Locate the cell with the specified text and output its (x, y) center coordinate. 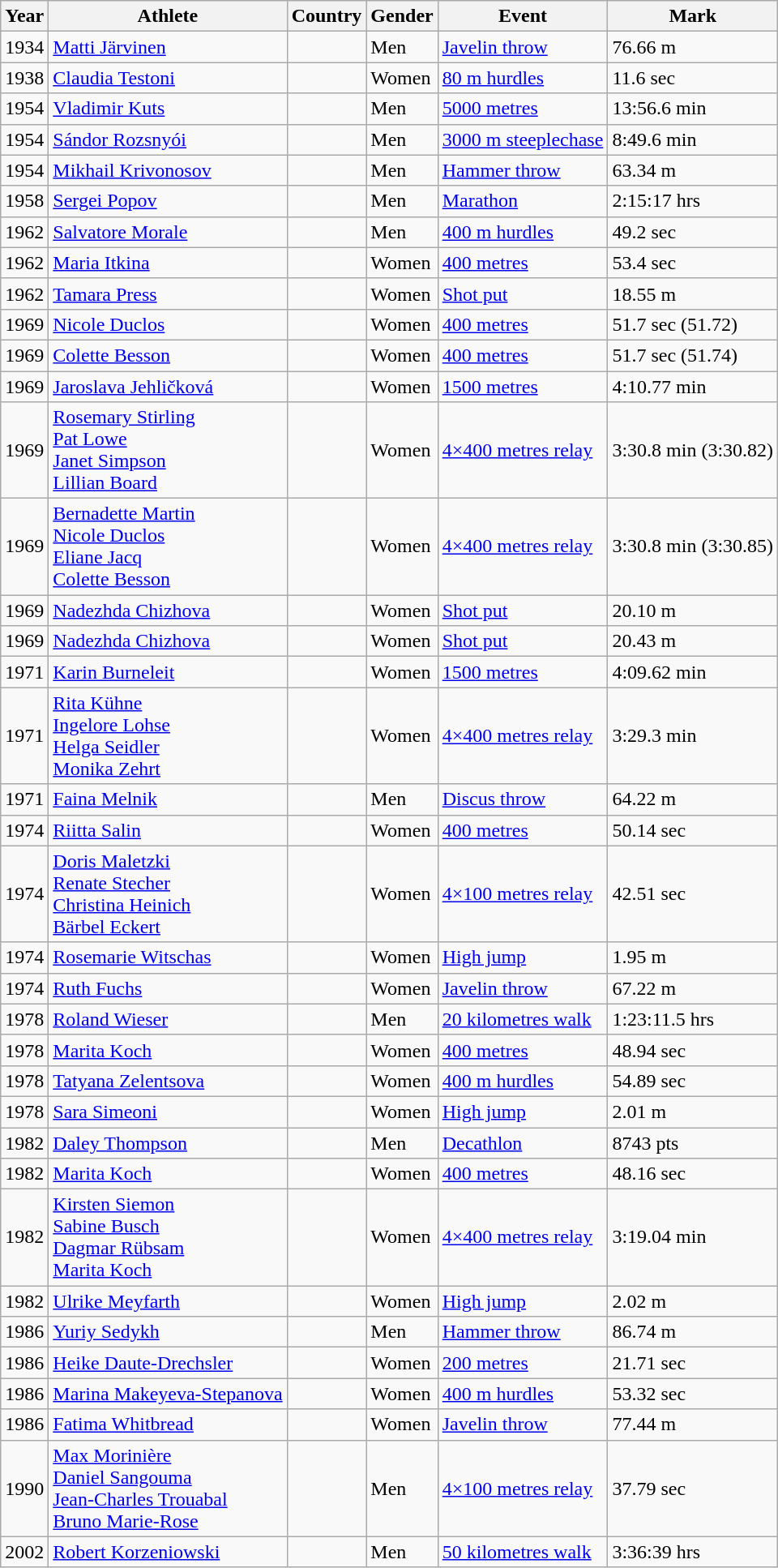
2002 (24, 1552)
20.10 m (693, 610)
54.89 sec (693, 1081)
51.7 sec (51.72) (693, 324)
3:30.8 min (3:30.85) (693, 546)
Vladimir Kuts (168, 109)
Colette Besson (168, 355)
48.16 sec (693, 1174)
Kirsten SiemonSabine BuschDagmar RübsamMarita Koch (168, 1237)
2.02 m (693, 1301)
76.66 m (693, 47)
Sara Simeoni (168, 1112)
Country (327, 16)
3:30.8 min (3:30.82) (693, 451)
3:29.3 min (693, 736)
Faina Melnik (168, 799)
77.44 m (693, 1424)
Nicole Duclos (168, 324)
Jaroslava Jehličková (168, 387)
Roland Wieser (168, 1019)
2.01 m (693, 1112)
Doris MaletzkiRenate StecherChristina HeinichBärbel Eckert (168, 893)
200 metres (523, 1363)
Rosemary StirlingPat LoweJanet SimpsonLillian Board (168, 451)
Matti Järvinen (168, 47)
Mark (693, 16)
Year (24, 16)
Rosemarie Witschas (168, 958)
Ulrike Meyfarth (168, 1301)
Discus throw (523, 799)
Marina Makeyeva-Stepanova (168, 1394)
1934 (24, 47)
37.79 sec (693, 1489)
Decathlon (523, 1142)
1938 (24, 78)
50 kilometres walk (523, 1552)
4:09.62 min (693, 672)
1990 (24, 1489)
Max MorinièreDaniel SangoumaJean-Charles TrouabalBruno Marie-Rose (168, 1489)
Ruth Fuchs (168, 988)
Maria Itkina (168, 263)
53.32 sec (693, 1394)
64.22 m (693, 799)
Tatyana Zelentsova (168, 1081)
Tamara Press (168, 293)
Rita KühneIngelore LohseHelga SeidlerMonika Zehrt (168, 736)
Yuriy Sedykh (168, 1332)
8743 pts (693, 1142)
Robert Korzeniowski (168, 1552)
3:19.04 min (693, 1237)
21.71 sec (693, 1363)
20.43 m (693, 641)
53.4 sec (693, 263)
50.14 sec (693, 830)
67.22 m (693, 988)
2:15:17 hrs (693, 201)
48.94 sec (693, 1050)
Sándor Rozsnyói (168, 139)
42.51 sec (693, 893)
20 kilometres walk (523, 1019)
1958 (24, 201)
Marathon (523, 201)
Athlete (168, 16)
80 m hurdles (523, 78)
Fatima Whitbread (168, 1424)
3000 m steeplechase (523, 139)
63.34 m (693, 170)
Event (523, 16)
86.74 m (693, 1332)
1.95 m (693, 958)
Sergei Popov (168, 201)
49.2 sec (693, 232)
18.55 m (693, 293)
Claudia Testoni (168, 78)
Salvatore Morale (168, 232)
3:36:39 hrs (693, 1552)
1:23:11.5 hrs (693, 1019)
51.7 sec (51.74) (693, 355)
8:49.6 min (693, 139)
Bernadette MartinNicole DuclosEliane JacqColette Besson (168, 546)
Heike Daute-Drechsler (168, 1363)
Gender (402, 16)
5000 metres (523, 109)
4:10.77 min (693, 387)
11.6 sec (693, 78)
Daley Thompson (168, 1142)
13:56.6 min (693, 109)
Mikhail Krivonosov (168, 170)
Karin Burneleit (168, 672)
Riitta Salin (168, 830)
